Locate the cell with the specified text and output its [X, Y] center coordinate. 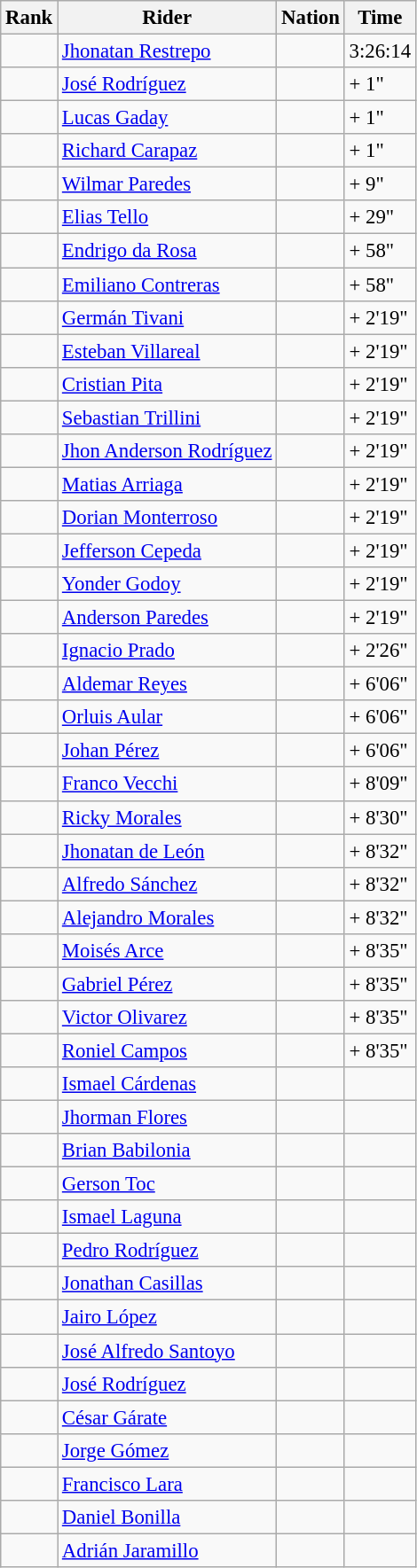
Jorge Gómez [167, 1450]
Esteban Villareal [167, 351]
Johan Pérez [167, 751]
Orluis Aular [167, 717]
Rank [29, 18]
Gabriel Pérez [167, 984]
Sebastian Trillini [167, 417]
Matias Arriaga [167, 484]
Roniel Campos [167, 1050]
Alejandro Morales [167, 917]
Rider [167, 18]
Adrián Jaramillo [167, 1550]
Emiliano Contreras [167, 285]
Jairo López [167, 1317]
Brian Babilonia [167, 1151]
+ 9" [380, 184]
César Gárate [167, 1417]
Jhonatan Restrepo [167, 51]
Ignacio Prado [167, 651]
Richard Carapaz [167, 151]
Nation [311, 18]
Jhorman Flores [167, 1118]
Anderson Paredes [167, 618]
Franco Vecchi [167, 784]
Dorian Monterroso [167, 518]
Moisés Arce [167, 951]
Time [380, 18]
Jhonatan de León [167, 851]
Aldemar Reyes [167, 684]
Daniel Bonilla [167, 1517]
Elias Tello [167, 217]
Jonathan Casillas [167, 1284]
Cristian Pita [167, 384]
Ismael Laguna [167, 1217]
+ 8'09" [380, 784]
Ricky Morales [167, 817]
Endrigo da Rosa [167, 251]
Francisco Lara [167, 1484]
Alfredo Sánchez [167, 884]
Ismael Cárdenas [167, 1084]
+ 29" [380, 217]
José Alfredo Santoyo [167, 1351]
+ 8'30" [380, 817]
Germán Tivani [167, 317]
Gerson Toc [167, 1184]
Pedro Rodríguez [167, 1251]
Wilmar Paredes [167, 184]
Victor Olivarez [167, 1018]
Lucas Gaday [167, 118]
Yonder Godoy [167, 584]
Jefferson Cepeda [167, 550]
Jhon Anderson Rodríguez [167, 451]
3:26:14 [380, 51]
+ 2'26" [380, 651]
